Scan for the cell matching the given text and deliver its [X, Y] coordinate at center. 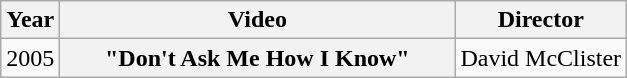
2005 [30, 58]
David McClister [541, 58]
Director [541, 20]
Video [258, 20]
"Don't Ask Me How I Know" [258, 58]
Year [30, 20]
